From the cell containing the given text, extract its center point as (x, y) coordinate. 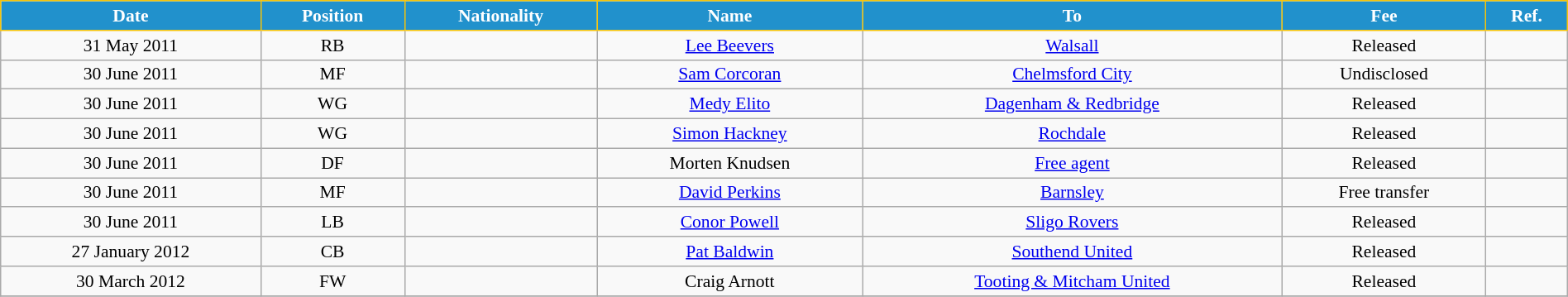
David Perkins (729, 193)
Dagenham & Redbridge (1072, 104)
LB (332, 223)
Barnsley (1072, 193)
Name (729, 16)
To (1072, 16)
CB (332, 251)
Chelmsford City (1072, 74)
Free agent (1072, 163)
DF (332, 163)
FW (332, 281)
Sligo Rovers (1072, 223)
RB (332, 46)
Morten Knudsen (729, 163)
Walsall (1072, 46)
Ref. (1527, 16)
Craig Arnott (729, 281)
30 March 2012 (131, 281)
Rochdale (1072, 134)
Undisclosed (1384, 74)
Fee (1384, 16)
Nationality (501, 16)
Medy Elito (729, 104)
Lee Beevers (729, 46)
27 January 2012 (131, 251)
Date (131, 16)
Pat Baldwin (729, 251)
Conor Powell (729, 223)
Tooting & Mitcham United (1072, 281)
Free transfer (1384, 193)
Southend United (1072, 251)
Position (332, 16)
31 May 2011 (131, 46)
Simon Hackney (729, 134)
Sam Corcoran (729, 74)
